Pinpoint the cell where the given text exists, returning its (X, Y) midpoint coordinate. 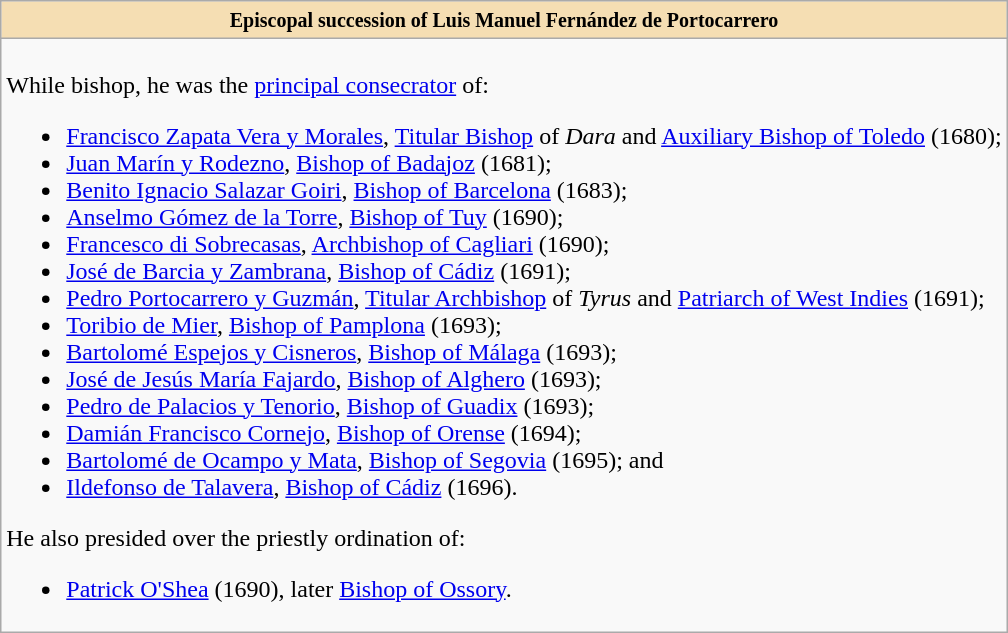
Episcopal succession of Luis Manuel Fernández de Portocarrero (504, 20)
